Pinpoint the cell where the given text exists, returning its [x, y] midpoint coordinate. 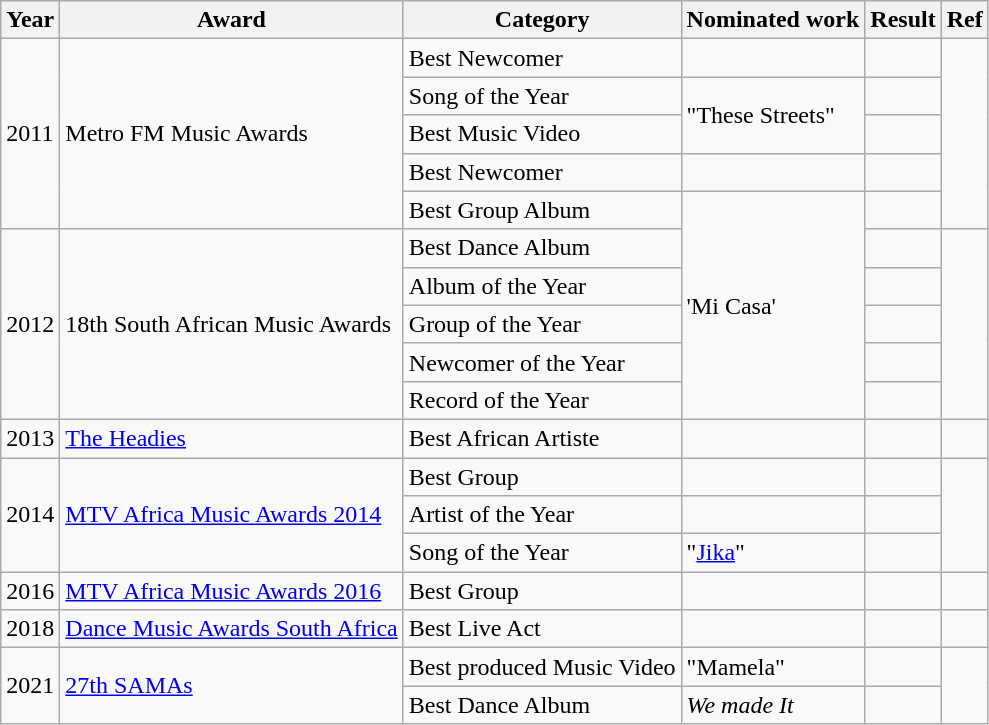
'Mi Casa' [773, 305]
27th SAMAs [232, 686]
Best Music Video [542, 134]
Category [542, 20]
Best produced Music Video [542, 667]
Metro FM Music Awards [232, 134]
2013 [30, 438]
"Mamela" [773, 667]
Artist of the Year [542, 515]
Record of the Year [542, 400]
Album of the Year [542, 286]
2021 [30, 686]
2012 [30, 324]
2018 [30, 629]
Nominated work [773, 20]
The Headies [232, 438]
MTV Africa Music Awards 2016 [232, 591]
2014 [30, 515]
2011 [30, 134]
"Jika" [773, 553]
18th South African Music Awards [232, 324]
Result [903, 20]
Group of the Year [542, 324]
Year [30, 20]
Award [232, 20]
Best Group Album [542, 210]
Dance Music Awards South Africa [232, 629]
2016 [30, 591]
Best African Artiste [542, 438]
Best Live Act [542, 629]
We made It [773, 705]
Ref [964, 20]
Newcomer of the Year [542, 362]
MTV Africa Music Awards 2014 [232, 515]
"These Streets" [773, 115]
